Capture the cell that displays the provided text and extract its [X, Y] central coordinate. 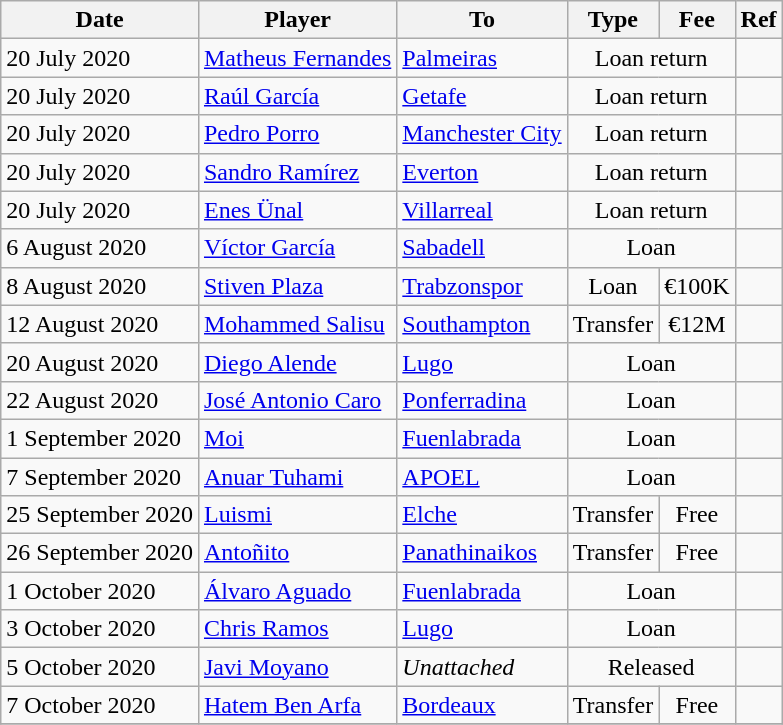
Javi Moyano [297, 667]
Pedro Porro [297, 134]
25 September 2020 [100, 515]
Type [613, 20]
€12M [697, 324]
1 October 2020 [100, 591]
7 September 2020 [100, 477]
Raúl García [297, 96]
Enes Ünal [297, 210]
Álvaro Aguado [297, 591]
Matheus Fernandes [297, 58]
7 October 2020 [100, 705]
Víctor García [297, 248]
€100K [697, 286]
Antoñito [297, 553]
Elche [482, 515]
To [482, 20]
Panathinaikos [482, 553]
Ref [758, 20]
1 September 2020 [100, 438]
Mohammed Salisu [297, 324]
Released [651, 667]
20 August 2020 [100, 362]
3 October 2020 [100, 629]
26 September 2020 [100, 553]
8 August 2020 [100, 286]
Diego Alende [297, 362]
Hatem Ben Arfa [297, 705]
José Antonio Caro [297, 400]
Villarreal [482, 210]
6 August 2020 [100, 248]
Southampton [482, 324]
Anuar Tuhami [297, 477]
Player [297, 20]
22 August 2020 [100, 400]
Getafe [482, 96]
Luismi [297, 515]
Moi [297, 438]
Date [100, 20]
5 October 2020 [100, 667]
Sabadell [482, 248]
Sandro Ramírez [297, 172]
Bordeaux [482, 705]
Trabzonspor [482, 286]
Palmeiras [482, 58]
Everton [482, 172]
Chris Ramos [297, 629]
Stiven Plaza [297, 286]
12 August 2020 [100, 324]
Manchester City [482, 134]
APOEL [482, 477]
Fee [697, 20]
Unattached [482, 667]
Ponferradina [482, 400]
